Provide the (x, y) coordinate of the cell's center where the given text is located.  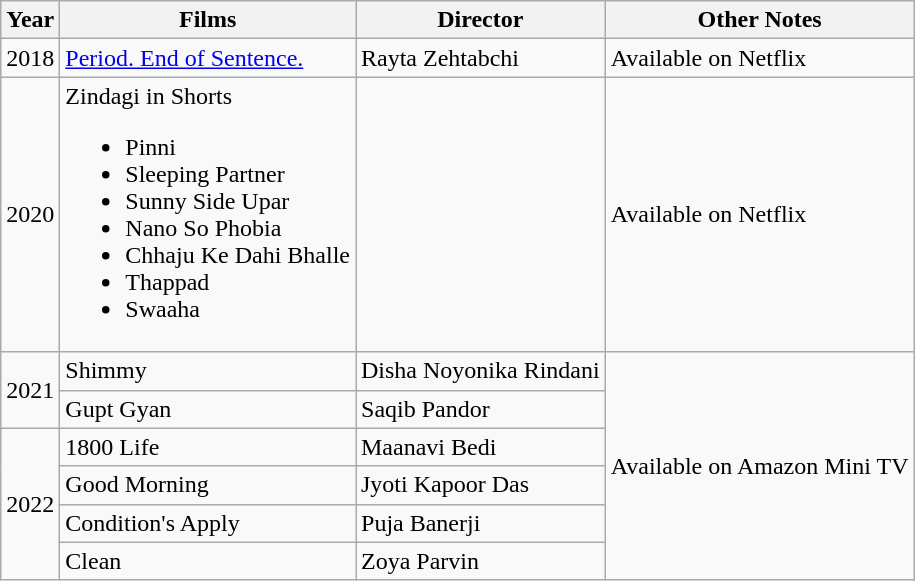
Period. End of Sentence. (208, 58)
2020 (30, 214)
Available on Amazon Mini TV (760, 466)
Shimmy (208, 371)
2018 (30, 58)
Year (30, 20)
Director (481, 20)
Clean (208, 561)
Disha Noyonika Rindani (481, 371)
Condition's Apply (208, 523)
Maanavi Bedi (481, 447)
Good Morning (208, 485)
Puja Banerji (481, 523)
Gupt Gyan (208, 409)
2022 (30, 504)
Rayta Zehtabchi (481, 58)
1800 Life (208, 447)
Saqib Pandor (481, 409)
Films (208, 20)
Zoya Parvin (481, 561)
Jyoti Kapoor Das (481, 485)
Zindagi in ShortsPinniSleeping PartnerSunny Side UparNano So PhobiaChhaju Ke Dahi BhalleThappadSwaaha (208, 214)
Other Notes (760, 20)
2021 (30, 390)
